Capture the cell that displays the provided text and extract its [X, Y] central coordinate. 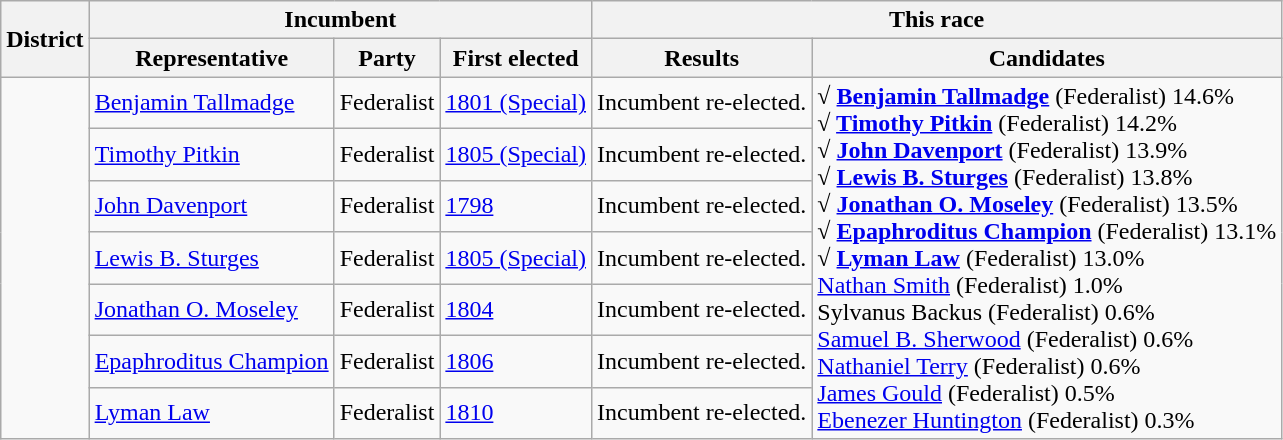
First elected [516, 58]
1804 [516, 310]
Representative [212, 58]
1798 [516, 206]
1806 [516, 361]
1810 [516, 413]
Benjamin Tallmadge [212, 103]
District [45, 39]
Party [387, 58]
Lyman Law [212, 413]
Incumbent [340, 20]
1801 (Special) [516, 103]
Lewis B. Sturges [212, 258]
Jonathan O. Moseley [212, 310]
This race [937, 20]
John Davenport [212, 206]
Candidates [1047, 58]
Results [702, 58]
Epaphroditus Champion [212, 361]
Timothy Pitkin [212, 155]
